Determine the [X, Y] coordinate at the center of the cell enclosing the given text.  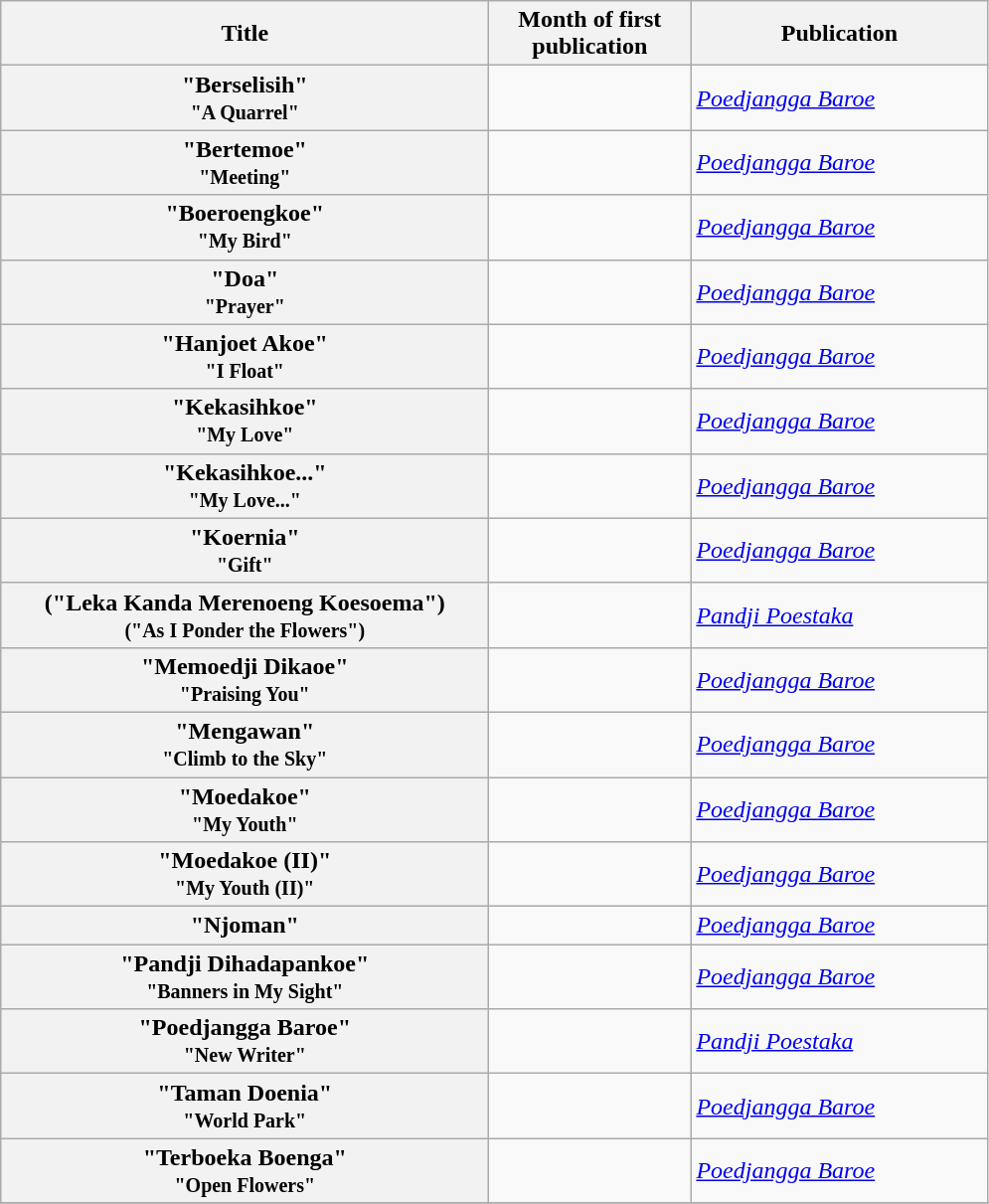
"Moedakoe""My Youth" [245, 809]
"Pandji Dihadapankoe""Banners in My Sight" [245, 976]
"Hanjoet Akoe""I Float" [245, 356]
"Kekasihkoe""My Love" [245, 422]
"Memoedji Dikaoe""Praising You" [245, 680]
"Poedjangga Baroe""New Writer" [245, 1042]
Title [245, 34]
"Boeroengkoe""My Bird" [245, 227]
"Koernia""Gift" [245, 551]
"Kekasihkoe...""My Love..." [245, 485]
Month of first publication [590, 34]
"Njoman" [245, 926]
"Berselisih""A Quarrel" [245, 97]
"Moedakoe (II)""My Youth (II)" [245, 875]
"Bertemoe""Meeting" [245, 163]
("Leka Kanda Merenoeng Koesoema")("As I Ponder the Flowers") [245, 614]
Publication [839, 34]
"Doa""Prayer" [245, 292]
"Mengawan""Climb to the Sky" [245, 744]
"Terboeka Boenga""Open Flowers" [245, 1171]
"Taman Doenia""World Park" [245, 1106]
